For the text-containing cell, return its midpoint in (X, Y) coordinate format. 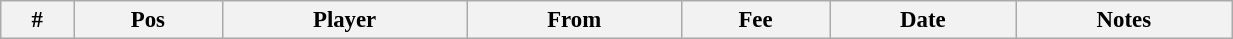
Date (923, 20)
Notes (1124, 20)
# (38, 20)
Fee (755, 20)
Pos (148, 20)
From (574, 20)
Player (344, 20)
